Capture the cell that displays the provided text and extract its (X, Y) central coordinate. 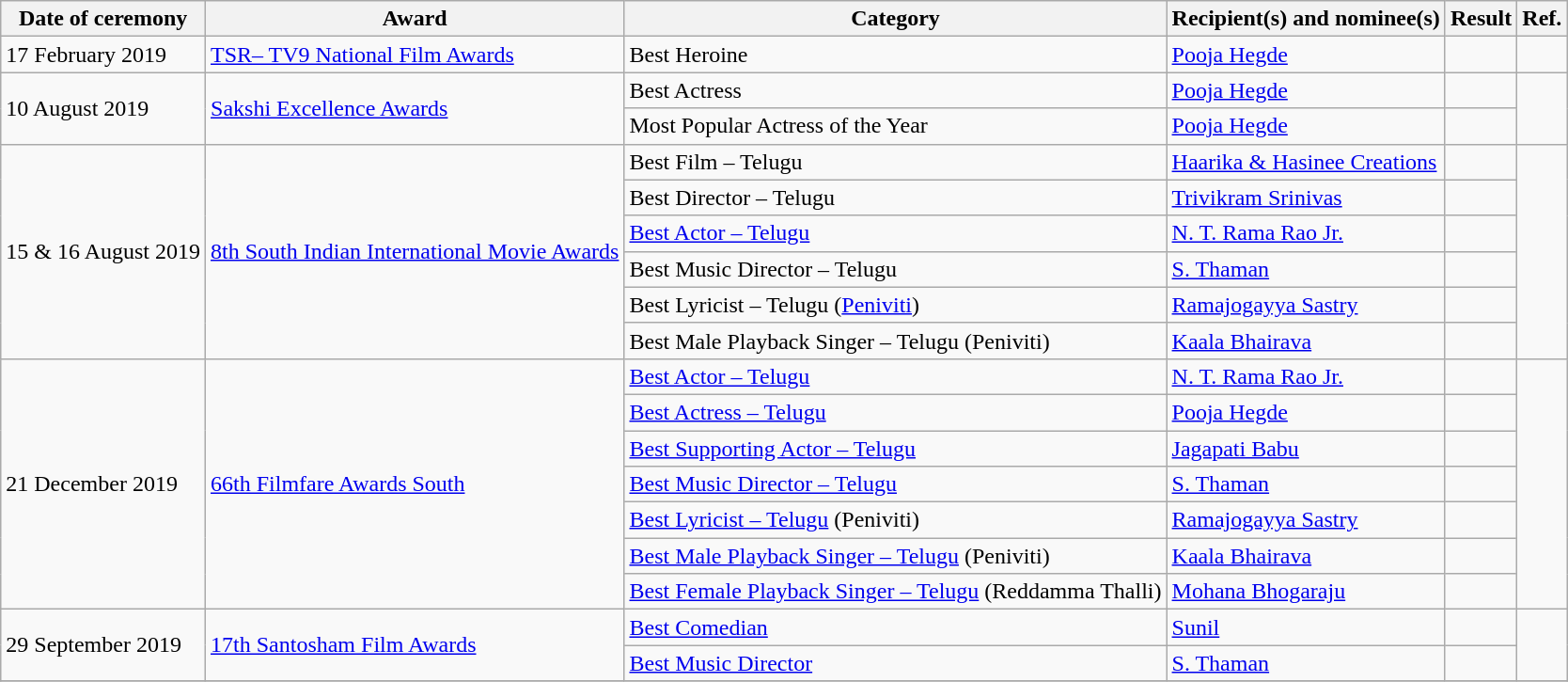
Trivikram Srinivas (1306, 198)
Best Director – Telugu (895, 198)
TSR– TV9 National Film Awards (416, 55)
15 & 16 August 2019 (103, 251)
Ref. (1542, 19)
Best Supporting Actor – Telugu (895, 449)
Result (1481, 19)
17th Santosham Film Awards (416, 645)
Sakshi Excellence Awards (416, 108)
Date of ceremony (103, 19)
Best Comedian (895, 627)
17 February 2019 (103, 55)
Best Music Director (895, 663)
Best Heroine (895, 55)
Jagapati Babu (1306, 449)
8th South Indian International Movie Awards (416, 251)
Haarika & Hasinee Creations (1306, 162)
29 September 2019 (103, 645)
Best Actress – Telugu (895, 412)
Recipient(s) and nominee(s) (1306, 19)
Mohana Bhogaraju (1306, 592)
66th Filmfare Awards South (416, 484)
Most Popular Actress of the Year (895, 126)
Best Female Playback Singer – Telugu (Reddamma Thalli) (895, 592)
Best Film – Telugu (895, 162)
Best Actress (895, 90)
21 December 2019 (103, 484)
10 August 2019 (103, 108)
Sunil (1306, 627)
Category (895, 19)
Award (416, 19)
